Detect which cell encompasses the target text, then output its (X, Y) center coordinate. 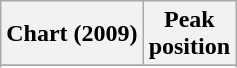
Chart (2009) (72, 34)
Peakposition (189, 34)
